Pinpoint the cell where the given text exists, returning its (x, y) midpoint coordinate. 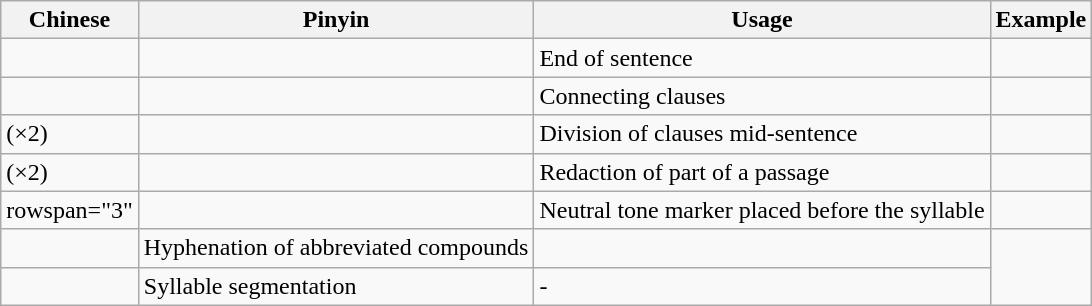
Example (1041, 20)
Division of clauses mid-sentence (762, 134)
- (762, 286)
Redaction of part of a passage (762, 172)
Chinese (70, 20)
rowspan="3" (70, 210)
Usage (762, 20)
Neutral tone marker placed before the syllable (762, 210)
Connecting clauses (762, 96)
Pinyin (336, 20)
Syllable segmentation (336, 286)
End of sentence (762, 58)
Hyphenation of abbreviated compounds (336, 248)
